Identify which cell holds the provided text, then report its [X, Y] central coordinate. 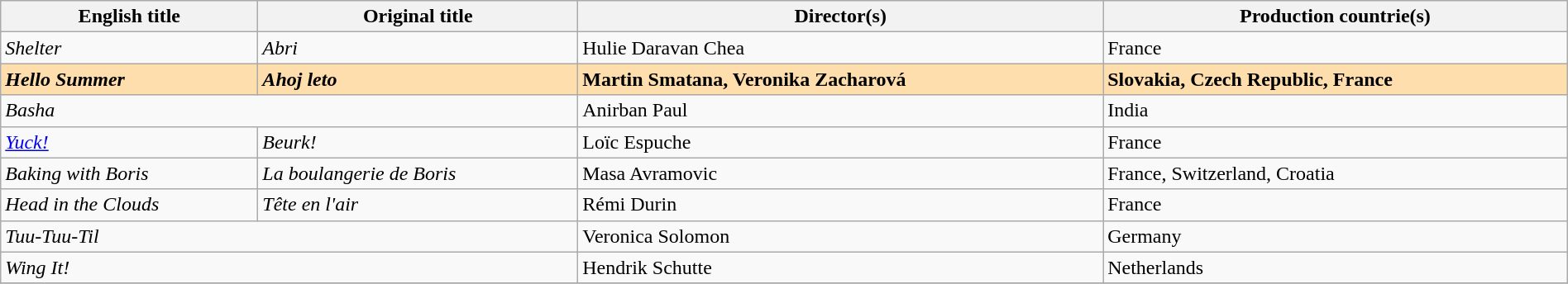
Original title [418, 17]
Masa Avramovic [840, 173]
Basha [289, 111]
English title [129, 17]
Hello Summer [129, 79]
Abri [418, 48]
Shelter [129, 48]
Yuck! [129, 142]
Hendrik Schutte [840, 267]
Anirban Paul [840, 111]
Hulie Daravan Chea [840, 48]
Netherlands [1336, 267]
Tête en l'air [418, 205]
Germany [1336, 236]
Tuu-Tuu-Til [289, 236]
Loïc Espuche [840, 142]
Martin Smatana, Veronika Zacharová [840, 79]
Production countrie(s) [1336, 17]
Baking with Boris [129, 173]
La boulangerie de Boris [418, 173]
Director(s) [840, 17]
France, Switzerland, Croatia [1336, 173]
Ahoj leto [418, 79]
Beurk! [418, 142]
Veronica Solomon [840, 236]
Rémi Durin [840, 205]
Head in the Clouds [129, 205]
India [1336, 111]
Slovakia, Czech Republic, France [1336, 79]
Wing It! [289, 267]
